Search for the cell housing the specified text and yield its [X, Y] center coordinate. 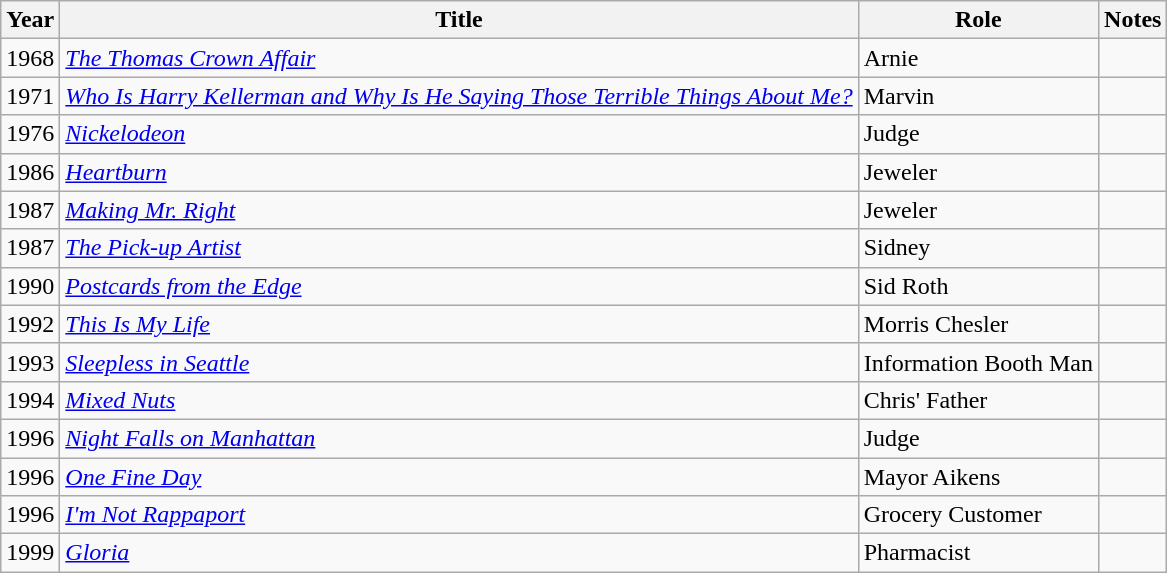
Title [459, 20]
Information Booth Man [978, 362]
1968 [30, 58]
Who Is Harry Kellerman and Why Is He Saying Those Terrible Things About Me? [459, 96]
Morris Chesler [978, 324]
Making Mr. Right [459, 210]
Mayor Aikens [978, 477]
Night Falls on Manhattan [459, 438]
1971 [30, 96]
One Fine Day [459, 477]
Notes [1133, 20]
Sidney [978, 248]
1993 [30, 362]
I'm Not Rappaport [459, 515]
1994 [30, 400]
Heartburn [459, 172]
Pharmacist [978, 553]
Grocery Customer [978, 515]
The Thomas Crown Affair [459, 58]
Mixed Nuts [459, 400]
The Pick-up Artist [459, 248]
Chris' Father [978, 400]
1976 [30, 134]
Role [978, 20]
Gloria [459, 553]
1992 [30, 324]
Arnie [978, 58]
Sid Roth [978, 286]
Sleepless in Seattle [459, 362]
1990 [30, 286]
Nickelodeon [459, 134]
1986 [30, 172]
1999 [30, 553]
Marvin [978, 96]
Year [30, 20]
This Is My Life [459, 324]
Postcards from the Edge [459, 286]
